Locate the cell with the specified text and output its [x, y] center coordinate. 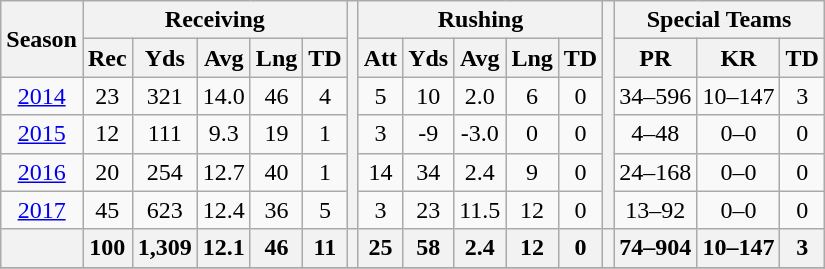
Receiving [214, 20]
Rushing [480, 20]
9 [532, 172]
-3.0 [480, 134]
2.0 [480, 96]
111 [164, 134]
Season [42, 39]
36 [276, 210]
14.0 [224, 96]
11 [325, 248]
Special Teams [720, 20]
254 [164, 172]
4–48 [656, 134]
10 [428, 96]
623 [164, 210]
321 [164, 96]
12.7 [224, 172]
13–92 [656, 210]
2014 [42, 96]
58 [428, 248]
11.5 [480, 210]
2016 [42, 172]
4 [325, 96]
100 [107, 248]
25 [380, 248]
2017 [42, 210]
19 [276, 134]
12.1 [224, 248]
KR [738, 58]
9.3 [224, 134]
1,309 [164, 248]
34 [428, 172]
Rec [107, 58]
-9 [428, 134]
40 [276, 172]
12.4 [224, 210]
2015 [42, 134]
34–596 [656, 96]
Att [380, 58]
74–904 [656, 248]
20 [107, 172]
14 [380, 172]
24–168 [656, 172]
6 [532, 96]
45 [107, 210]
PR [656, 58]
